Identify which cell holds the provided text, then report its (X, Y) central coordinate. 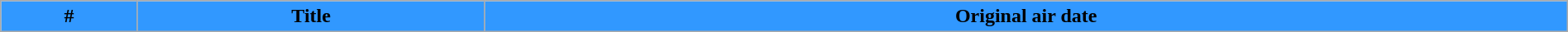
Title (311, 16)
# (69, 16)
Original air date (1025, 16)
